Search for the cell housing the specified text and yield its (x, y) center coordinate. 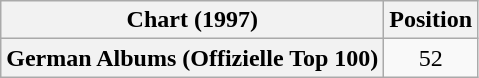
Chart (1997) (192, 20)
52 (431, 58)
Position (431, 20)
German Albums (Offizielle Top 100) (192, 58)
